Detect which cell encompasses the target text, then output its [X, Y] center coordinate. 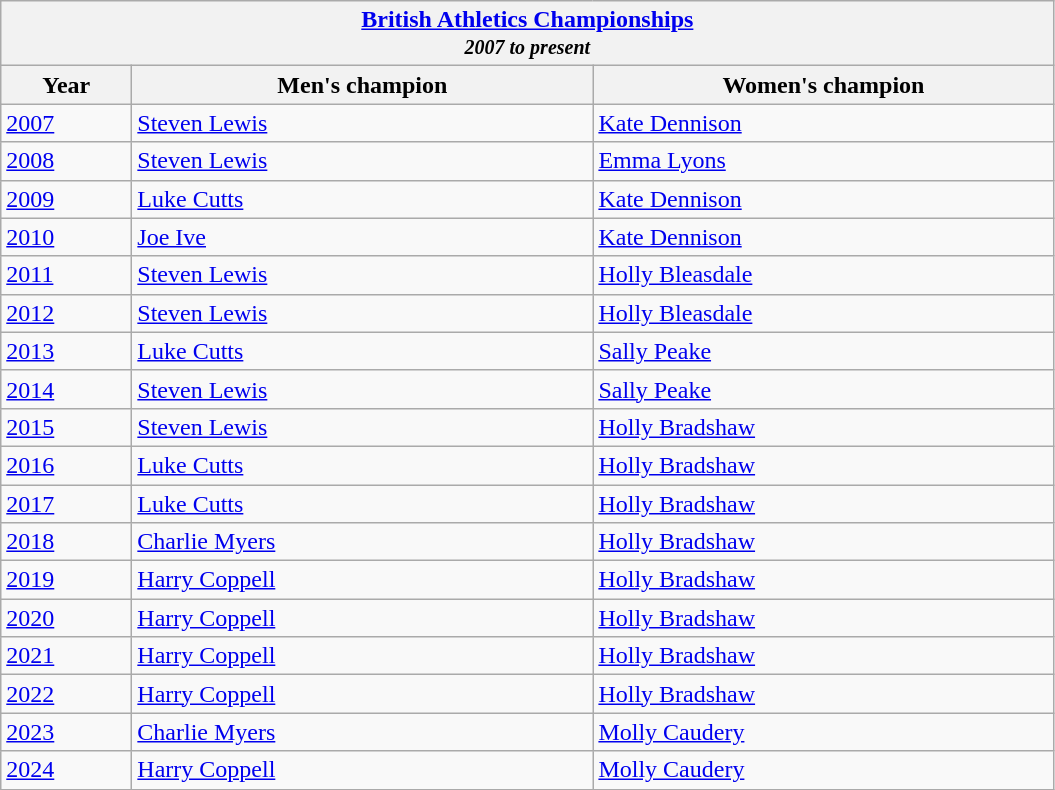
2016 [66, 465]
2012 [66, 313]
2020 [66, 618]
2008 [66, 161]
Emma Lyons [824, 161]
2010 [66, 237]
2022 [66, 694]
2019 [66, 580]
2024 [66, 770]
2021 [66, 656]
2023 [66, 732]
2007 [66, 123]
Year [66, 85]
2011 [66, 275]
2017 [66, 503]
Men's champion [362, 85]
2014 [66, 389]
Joe Ive [362, 237]
Women's champion [824, 85]
2013 [66, 351]
2009 [66, 199]
2015 [66, 427]
2018 [66, 542]
British Athletics Championships2007 to present [528, 34]
